Locate the cell with the specified text and output its (x, y) center coordinate. 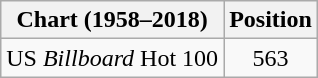
US Billboard Hot 100 (112, 58)
563 (271, 58)
Position (271, 20)
Chart (1958–2018) (112, 20)
